Detect which cell encompasses the target text, then output its (x, y) center coordinate. 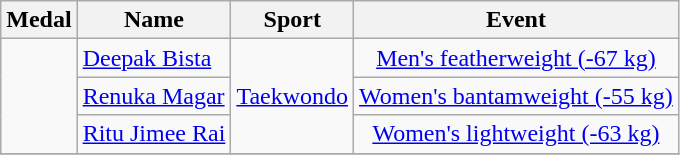
Ritu Jimee Rai (154, 134)
Women's lightweight (-63 kg) (516, 134)
Event (516, 20)
Deepak Bista (154, 58)
Renuka Magar (154, 96)
Men's featherweight (-67 kg) (516, 58)
Women's bantamweight (-55 kg) (516, 96)
Name (154, 20)
Medal (39, 20)
Sport (292, 20)
Taekwondo (292, 96)
